Determine the (x, y) coordinate at the center of the cell enclosing the given text.  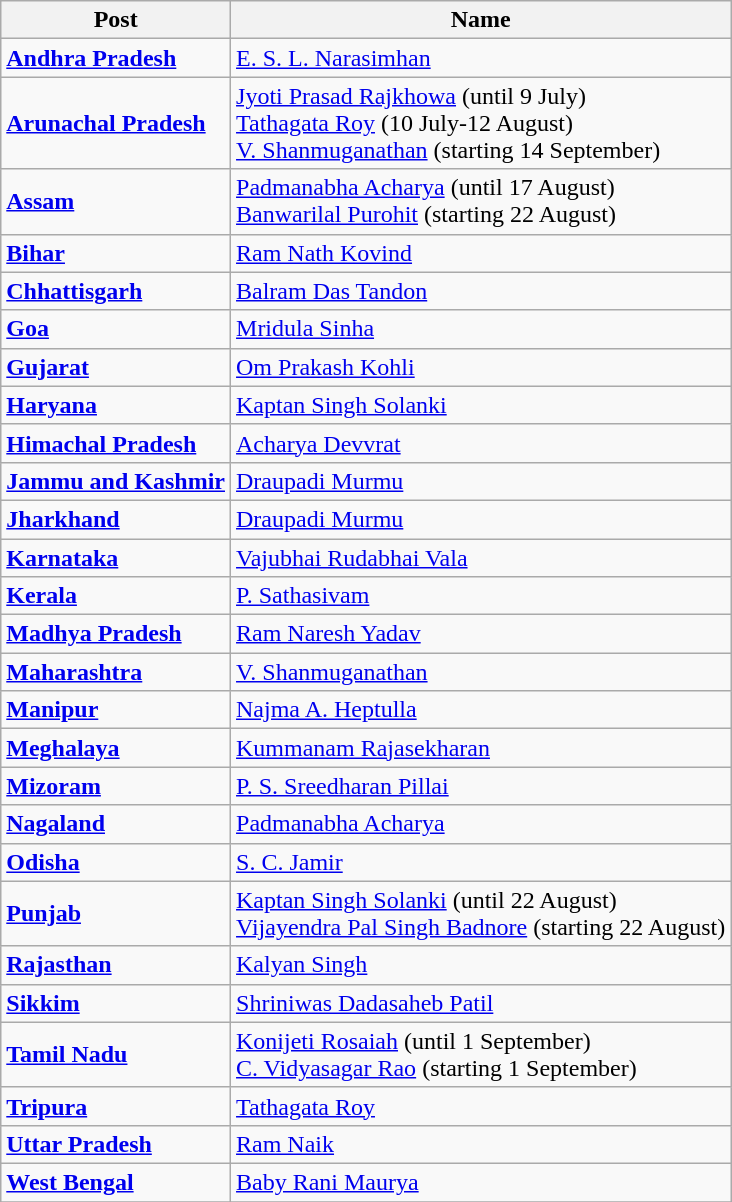
Shriniwas Dadasaheb Patil (481, 1003)
Kummanam Rajasekharan (481, 748)
Maharashtra (116, 672)
Manipur (116, 710)
Haryana (116, 405)
Post (116, 20)
Arunachal Pradesh (116, 123)
Ram Naresh Yadav (481, 634)
Rajasthan (116, 965)
Odisha (116, 862)
Karnataka (116, 557)
Chhattisgarh (116, 291)
Tamil Nadu (116, 1054)
Madhya Pradesh (116, 634)
West Bengal (116, 1182)
Himachal Pradesh (116, 443)
Goa (116, 329)
V. Shanmuganathan (481, 672)
Bihar (116, 253)
Kaptan Singh Solanki (until 22 August)Vijayendra Pal Singh Badnore (starting 22 August) (481, 914)
Tathagata Roy (481, 1106)
Acharya Devvrat (481, 443)
S. C. Jamir (481, 862)
Sikkim (116, 1003)
Padmanabha Acharya (until 17 August)Banwarilal Purohit (starting 22 August) (481, 202)
Tripura (116, 1106)
Meghalaya (116, 748)
Baby Rani Maurya (481, 1182)
E. S. L. Narasimhan (481, 58)
Om Prakash Kohli (481, 367)
Nagaland (116, 824)
Name (481, 20)
Ram Naik (481, 1144)
Padmanabha Acharya (481, 824)
Gujarat (116, 367)
Assam (116, 202)
Balram Das Tandon (481, 291)
Mizoram (116, 786)
Vajubhai Rudabhai Vala (481, 557)
Kerala (116, 596)
Najma A. Heptulla (481, 710)
Jharkhand (116, 519)
Mridula Sinha (481, 329)
Konijeti Rosaiah (until 1 September)C. Vidyasagar Rao (starting 1 September) (481, 1054)
Jyoti Prasad Rajkhowa (until 9 July)Tathagata Roy (10 July-12 August)V. Shanmuganathan (starting 14 September) (481, 123)
Ram Nath Kovind (481, 253)
Kaptan Singh Solanki (481, 405)
P. S. Sreedharan Pillai (481, 786)
Uttar Pradesh (116, 1144)
P. Sathasivam (481, 596)
Andhra Pradesh (116, 58)
Kalyan Singh (481, 965)
Punjab (116, 914)
Jammu and Kashmir (116, 481)
